Capture the cell that displays the provided text and extract its (x, y) central coordinate. 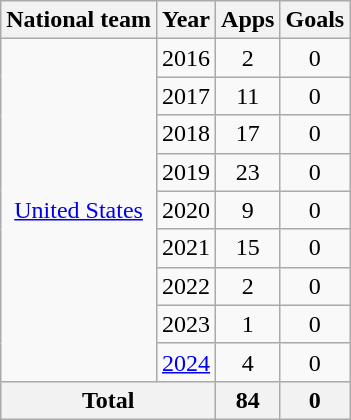
15 (248, 248)
Goals (315, 20)
2020 (186, 210)
2019 (186, 172)
2018 (186, 134)
2016 (186, 58)
4 (248, 362)
11 (248, 96)
Apps (248, 20)
Total (108, 400)
2017 (186, 96)
23 (248, 172)
9 (248, 210)
2024 (186, 362)
84 (248, 400)
National team (79, 20)
2021 (186, 248)
United States (79, 210)
Year (186, 20)
2023 (186, 324)
17 (248, 134)
2022 (186, 286)
1 (248, 324)
